Locate the cell with the specified text and output its (x, y) center coordinate. 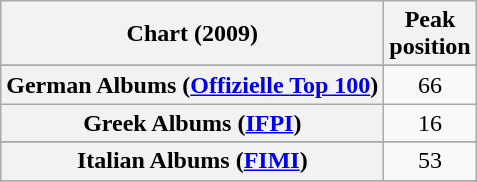
66 (430, 85)
Peakposition (430, 34)
Chart (2009) (192, 34)
16 (430, 123)
53 (430, 161)
Italian Albums (FIMI) (192, 161)
Greek Albums (IFPI) (192, 123)
German Albums (Offizielle Top 100) (192, 85)
